Pinpoint the cell where the given text exists, returning its (X, Y) midpoint coordinate. 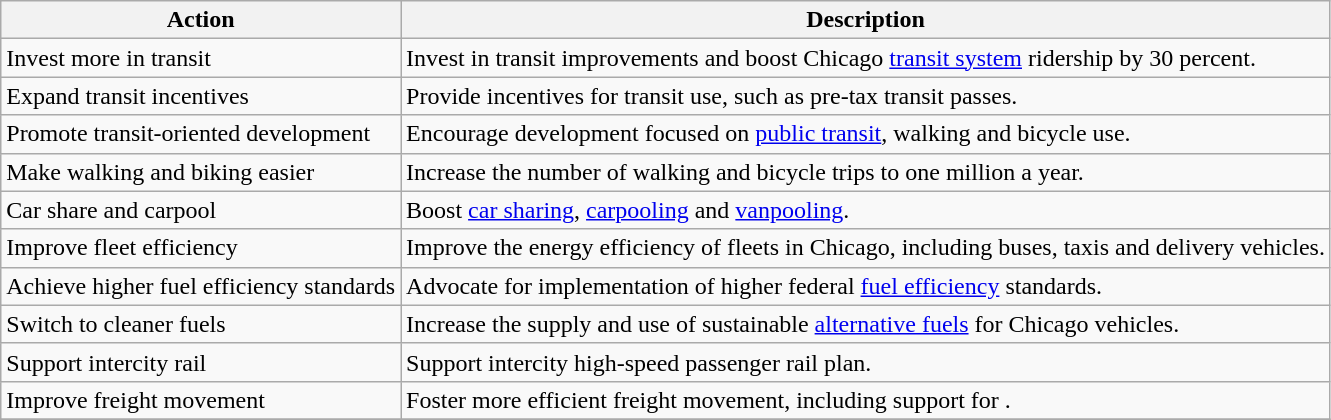
Description (866, 20)
Increase the supply and use of sustainable alternative fuels for Chicago vehicles. (866, 324)
Encourage development focused on public transit, walking and bicycle use. (866, 134)
Improve freight movement (201, 400)
Make walking and biking easier (201, 172)
Foster more efficient freight movement, including support for . (866, 400)
Support intercity high-speed passenger rail plan. (866, 362)
Expand transit incentives (201, 96)
Provide incentives for transit use, such as pre-tax transit passes. (866, 96)
Support intercity rail (201, 362)
Advocate for implementation of higher federal fuel efficiency standards. (866, 286)
Invest in transit improvements and boost Chicago transit system ridership by 30 percent. (866, 58)
Boost car sharing, carpooling and vanpooling. (866, 210)
Improve the energy efficiency of fleets in Chicago, including buses, taxis and delivery vehicles. (866, 248)
Car share and carpool (201, 210)
Increase the number of walking and bicycle trips to one million a year. (866, 172)
Switch to cleaner fuels (201, 324)
Action (201, 20)
Invest more in transit (201, 58)
Promote transit-oriented development (201, 134)
Achieve higher fuel efficiency standards (201, 286)
Improve fleet efficiency (201, 248)
